For the text-containing cell, return its midpoint in [x, y] coordinate format. 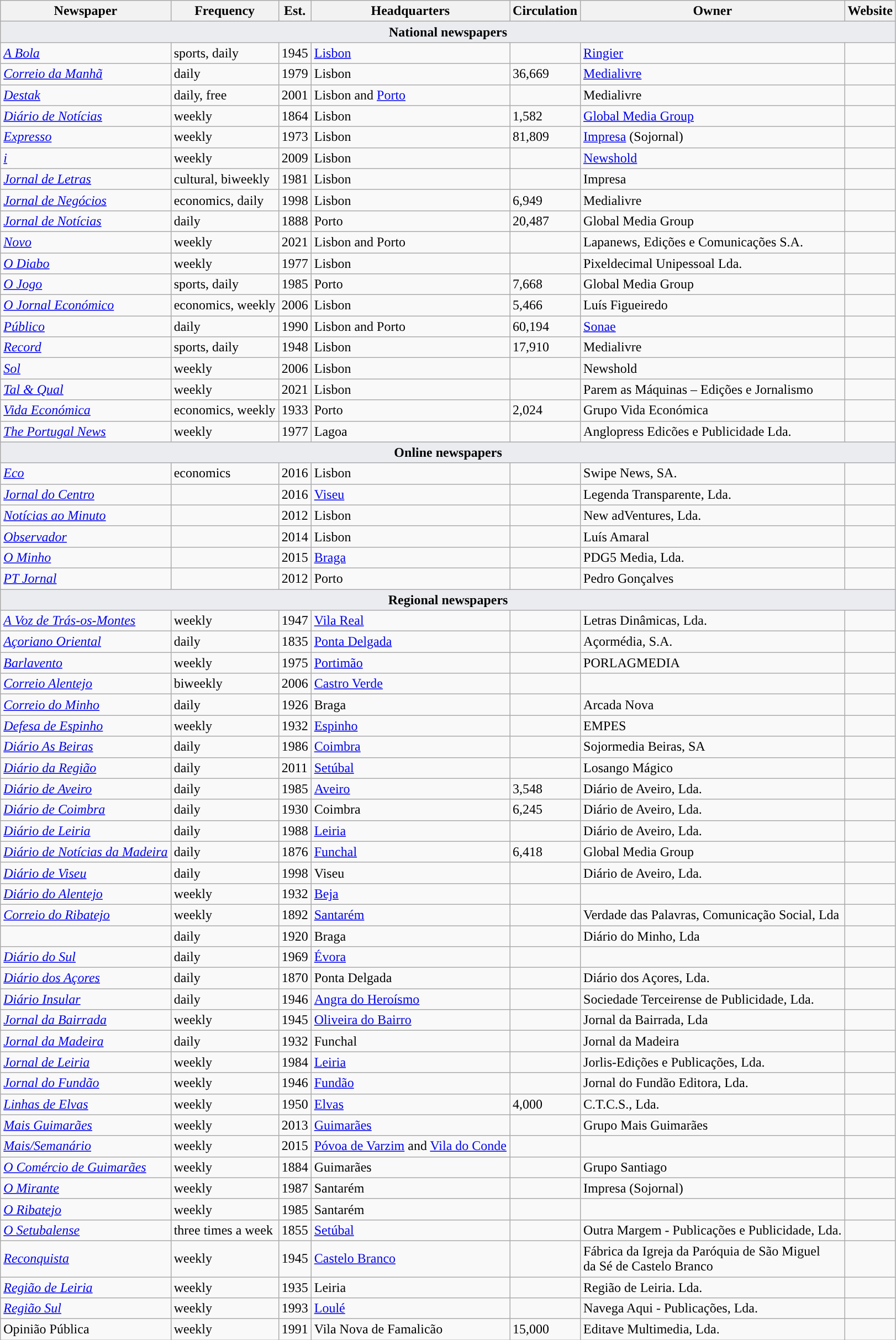
1926 [295, 705]
1979 [295, 74]
Navega Aqui - Publicações, Lda. [713, 1309]
Legenda Transparente, Lda. [713, 494]
Website [870, 11]
1864 [295, 116]
Lapanews, Edições e Comunicações S.A. [713, 242]
1947 [295, 621]
Elvas [410, 1104]
81,809 [545, 137]
PORLAGMEDIA [713, 663]
Diário da Região [86, 768]
Diário dos Açores, Lda. [713, 978]
Jornal de Notícias [86, 221]
National newspapers [449, 32]
Sociedade Terceirense de Publicidade, Lda. [713, 999]
Jornal do Fundão Editora, Lda. [713, 1083]
Editave Multimedia, Lda. [713, 1330]
Regional newspapers [449, 599]
Lagoa [410, 431]
1993 [295, 1309]
1969 [295, 957]
Observador [86, 536]
Jorlis-Edições e Publicações, Lda. [713, 1062]
6,949 [545, 200]
Diário dos Açores [86, 978]
Online newspapers [449, 452]
Outra Margem - Publicações e Publicidade, Lda. [713, 1230]
Owner [713, 11]
O Diabo [86, 263]
36,669 [545, 74]
Eco [86, 473]
Região Sul [86, 1309]
2011 [295, 768]
Diário do Sul [86, 957]
Sonae [713, 326]
4,000 [545, 1104]
15,000 [545, 1330]
O Ribatejo [86, 1209]
Diário do Alentejo [86, 894]
Açormédia, S.A. [713, 642]
Póvoa de Varzim and Vila do Conde [410, 1146]
Pixeldecimal Unipessoal Lda. [713, 263]
Região de Leiria [86, 1288]
economics [224, 473]
Arcada Nova [713, 705]
Açoriano Oriental [86, 642]
Linhas de Elvas [86, 1104]
Anglopress Edicões e Publicidade Lda. [713, 431]
Beja [410, 894]
Angra do Heroísmo [410, 999]
PT Jornal [86, 578]
Diário de Coimbra [86, 810]
Mais/Semanário [86, 1146]
Destak [86, 95]
three times a week [224, 1230]
2001 [295, 95]
1984 [295, 1062]
Circulation [545, 11]
1948 [295, 347]
C.T.C.S., Lda. [713, 1104]
A Voz de Trás-os-Montes [86, 621]
Tal & Qual [86, 389]
60,194 [545, 326]
Jornal de Negócios [86, 200]
Sojormedia Beiras, SA [713, 747]
Oliveira do Bairro [410, 1020]
Região de Leiria. Lda. [713, 1288]
Reconquista [86, 1258]
2014 [295, 536]
6,245 [545, 810]
Opinião Pública [86, 1330]
economics, daily [224, 200]
Diário As Beiras [86, 747]
Portimão [410, 663]
1990 [295, 326]
Jornal de Letras [86, 179]
New adVentures, Lda. [713, 515]
1870 [295, 978]
O Minho [86, 557]
Letras Dinâmicas, Lda. [713, 621]
Losango Mágico [713, 768]
Fábrica da Igreja da Paróquia de São Miguel da Sé de Castelo Branco [713, 1258]
1991 [295, 1330]
Grupo Mais Guimarães [713, 1125]
5,466 [545, 305]
2009 [295, 158]
1930 [295, 810]
1988 [295, 831]
1884 [295, 1167]
1933 [295, 410]
Correio do Minho [86, 705]
Loulé [410, 1309]
Parem as Máquinas – Edições e Jornalismo [713, 389]
1935 [295, 1288]
1950 [295, 1104]
Jornal do Fundão [86, 1083]
Espinho [410, 726]
1987 [295, 1188]
Sol [86, 368]
Notícias ao Minuto [86, 515]
biweekly [224, 684]
Évora [410, 957]
A Bola [86, 53]
Grupo Vida Económica [713, 410]
Jornal de Leiria [86, 1062]
Impresa [713, 179]
EMPES [713, 726]
Headquarters [410, 11]
Diário de Notícias da Madeira [86, 852]
Expresso [86, 137]
Est. [295, 11]
O Comércio de Guimarães [86, 1167]
Diário do Minho, Lda [713, 936]
Mais Guimarães [86, 1125]
Correio da Manhã [86, 74]
Grupo Santiago [713, 1167]
Aveiro [410, 789]
Record [86, 347]
i [86, 158]
Verdade das Palavras, Comunicação Social, Lda [713, 915]
Vila Nova de Famalicão [410, 1330]
O Mirante [86, 1188]
The Portugal News [86, 431]
Correio Alentejo [86, 684]
Vila Real [410, 621]
6,418 [545, 852]
1975 [295, 663]
daily, free [224, 95]
Fundão [410, 1083]
Castelo Branco [410, 1258]
1892 [295, 915]
Luís Amaral [713, 536]
Diário de Aveiro [86, 789]
1876 [295, 852]
1986 [295, 747]
O Jornal Económico [86, 305]
1920 [295, 936]
Público [86, 326]
cultural, biweekly [224, 179]
Jornal da Bairrada, Lda [713, 1020]
1835 [295, 642]
20,487 [545, 221]
1973 [295, 137]
O Jogo [86, 284]
Jornal do Centro [86, 494]
Novo [86, 242]
Correio do Ribatejo [86, 915]
Ringier [713, 53]
2,024 [545, 410]
Vida Económica [86, 410]
7,668 [545, 284]
1981 [295, 179]
3,548 [545, 789]
Newspaper [86, 11]
1,582 [545, 116]
Pedro Gonçalves [713, 578]
O Setubalense [86, 1230]
2013 [295, 1125]
Diário de Leiria [86, 831]
Barlavento [86, 663]
1855 [295, 1230]
Defesa de Espinho [86, 726]
Frequency [224, 11]
Jornal da Bairrada [86, 1020]
1888 [295, 221]
Swipe News, SA. [713, 473]
PDG5 Media, Lda. [713, 557]
17,910 [545, 347]
Luís Figueiredo [713, 305]
Diário de Viseu [86, 873]
Diário de Notícias [86, 116]
Diário Insular [86, 999]
Castro Verde [410, 684]
